For the text-containing cell, return its midpoint in [x, y] coordinate format. 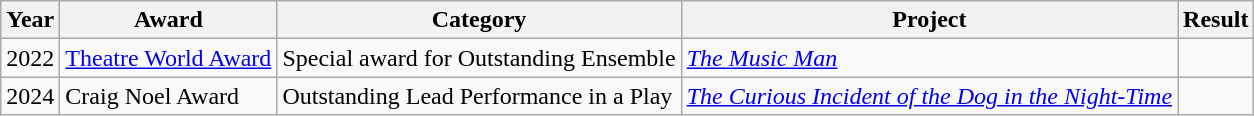
The Curious Incident of the Dog in the Night-Time [929, 96]
Project [929, 20]
Year [30, 20]
2022 [30, 58]
Result [1216, 20]
The Music Man [929, 58]
Award [168, 20]
2024 [30, 96]
Outstanding Lead Performance in a Play [479, 96]
Craig Noel Award [168, 96]
Theatre World Award [168, 58]
Special award for Outstanding Ensemble [479, 58]
Category [479, 20]
